Detect which cell encompasses the target text, then output its [X, Y] center coordinate. 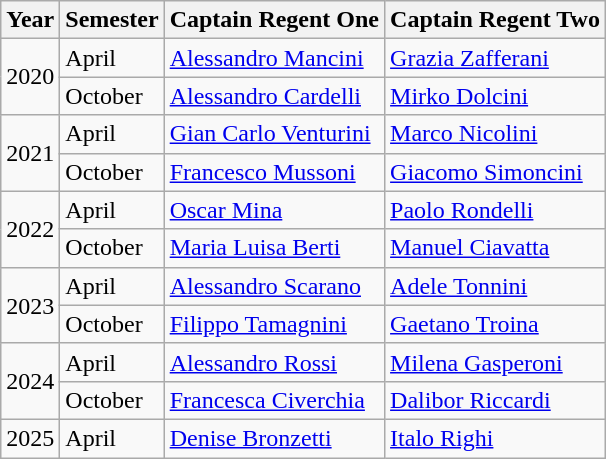
Maria Luisa Berti [274, 248]
Alessandro Scarano [274, 286]
Captain Regent Two [496, 20]
Captain Regent One [274, 20]
Marco Nicolini [496, 134]
Paolo Rondelli [496, 210]
Gaetano Troina [496, 324]
Alessandro Rossi [274, 362]
Oscar Mina [274, 210]
2022 [30, 229]
Mirko Dolcini [496, 96]
Gian Carlo Venturini [274, 134]
Italo Righi [496, 438]
Dalibor Riccardi [496, 400]
Alessandro Cardelli [274, 96]
Adele Tonnini [496, 286]
2025 [30, 438]
Semester [112, 20]
Denise Bronzetti [274, 438]
2023 [30, 305]
2021 [30, 153]
2024 [30, 381]
Alessandro Mancini [274, 58]
Year [30, 20]
Filippo Tamagnini [274, 324]
2020 [30, 77]
Grazia Zafferani [496, 58]
Francesco Mussoni [274, 172]
Manuel Ciavatta [496, 248]
Francesca Civerchia [274, 400]
Milena Gasperoni [496, 362]
Giacomo Simoncini [496, 172]
